Provide the [X, Y] coordinate of the cell's center where the given text is located.  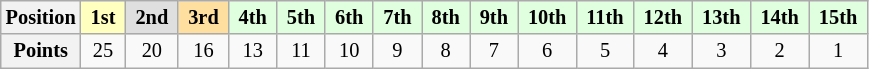
Points [41, 51]
10th [547, 17]
10 [349, 51]
1 [838, 51]
13th [721, 17]
2 [779, 51]
11th [604, 17]
5th [301, 17]
14th [779, 17]
7 [494, 51]
12th [663, 17]
20 [152, 51]
5 [604, 51]
2nd [152, 17]
7th [397, 17]
Position [41, 17]
25 [104, 51]
6th [349, 17]
6 [547, 51]
11 [301, 51]
13 [253, 51]
15th [838, 17]
9 [397, 51]
4 [663, 51]
9th [494, 17]
3rd [203, 17]
4th [253, 17]
16 [203, 51]
8 [446, 51]
8th [446, 17]
1st [104, 17]
3 [721, 51]
